Provide the [X, Y] coordinate of the cell's center where the given text is located.  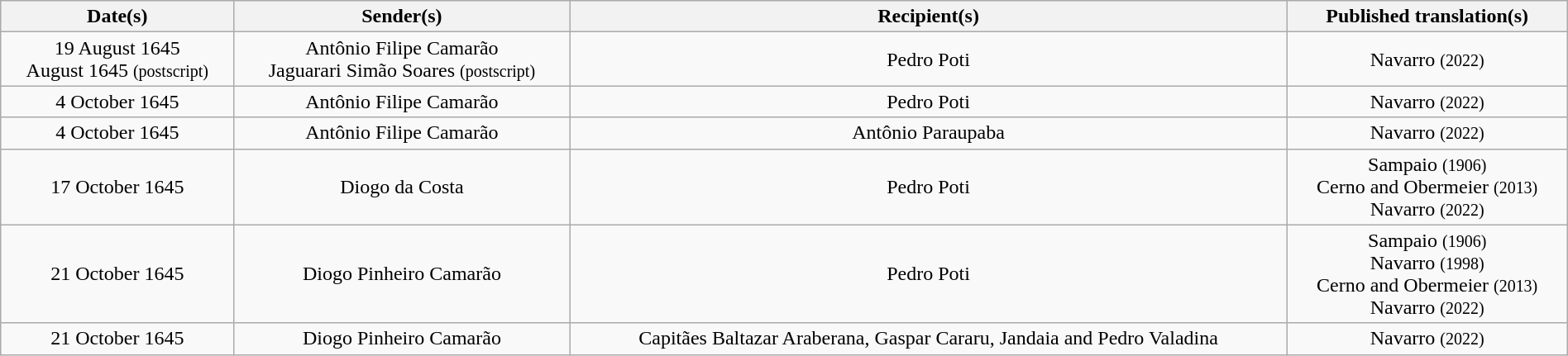
Diogo da Costa [402, 187]
Antônio Filipe CamarãoJaguarari Simão Soares (postscript) [402, 59]
Antônio Paraupaba [928, 133]
Sender(s) [402, 17]
Sampaio (1906)Navarro (1998)Cerno and Obermeier (2013)Navarro (2022) [1427, 274]
19 August 1645August 1645 (postscript) [117, 59]
Published translation(s) [1427, 17]
17 October 1645 [117, 187]
Recipient(s) [928, 17]
Date(s) [117, 17]
Capitães Baltazar Araberana, Gaspar Cararu, Jandaia and Pedro Valadina [928, 339]
Sampaio (1906)Cerno and Obermeier (2013)Navarro (2022) [1427, 187]
